Identify which cell holds the provided text, then report its (X, Y) central coordinate. 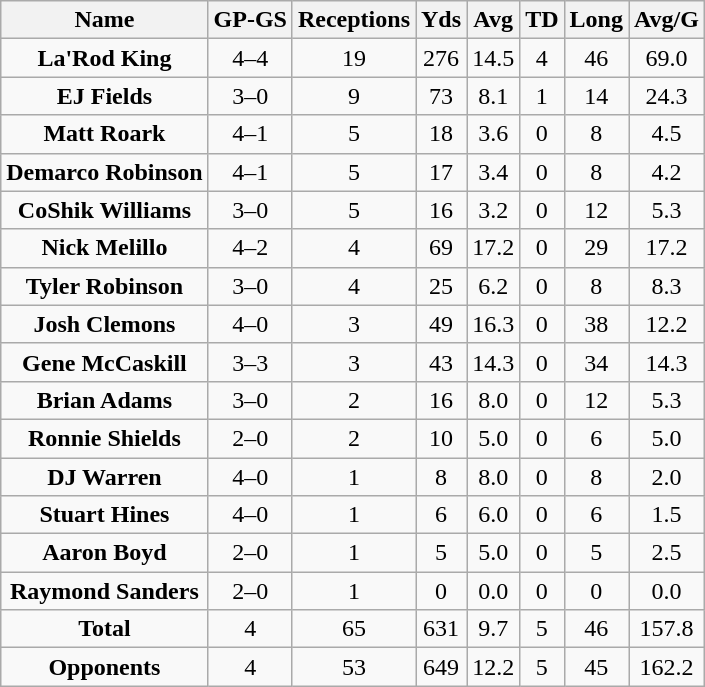
Opponents (104, 667)
Gene McCaskill (104, 362)
CoShik Williams (104, 210)
3.2 (494, 210)
276 (442, 58)
65 (354, 629)
Josh Clemons (104, 324)
25 (442, 286)
8.3 (666, 286)
43 (442, 362)
18 (442, 134)
17 (442, 172)
DJ Warren (104, 477)
La'Rod King (104, 58)
Stuart Hines (104, 515)
6.0 (494, 515)
4–4 (250, 58)
29 (596, 248)
9 (354, 96)
4.2 (666, 172)
162.2 (666, 667)
Receptions (354, 20)
49 (442, 324)
8.1 (494, 96)
4.5 (666, 134)
34 (596, 362)
EJ Fields (104, 96)
10 (442, 438)
Avg (494, 20)
45 (596, 667)
4–2 (250, 248)
69 (442, 248)
Tyler Robinson (104, 286)
16.3 (494, 324)
69.0 (666, 58)
2.5 (666, 553)
6.2 (494, 286)
53 (354, 667)
Matt Roark (104, 134)
Nick Melillo (104, 248)
2.0 (666, 477)
649 (442, 667)
157.8 (666, 629)
Yds (442, 20)
Raymond Sanders (104, 591)
24.3 (666, 96)
Aaron Boyd (104, 553)
Total (104, 629)
19 (354, 58)
Demarco Robinson (104, 172)
38 (596, 324)
Long (596, 20)
3.4 (494, 172)
1.5 (666, 515)
Name (104, 20)
14 (596, 96)
GP-GS (250, 20)
9.7 (494, 629)
Brian Adams (104, 400)
Avg/G (666, 20)
14.5 (494, 58)
73 (442, 96)
631 (442, 629)
3–3 (250, 362)
3.6 (494, 134)
Ronnie Shields (104, 438)
TD (542, 20)
